Find where the given text appears and provide that cell's center as (x, y) coordinate. 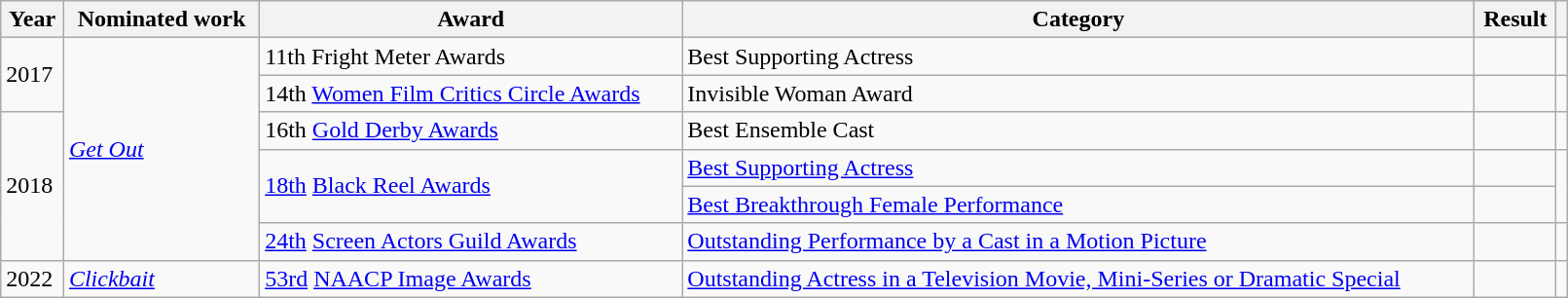
18th Black Reel Awards (471, 186)
14th Women Film Critics Circle Awards (471, 93)
Category (1078, 19)
Best Breakthrough Female Performance (1078, 205)
16th Gold Derby Awards (471, 130)
2017 (33, 75)
24th Screen Actors Guild Awards (471, 242)
Invisible Woman Award (1078, 93)
Outstanding Performance by a Cast in a Motion Picture (1078, 242)
Year (33, 19)
Get Out (162, 149)
Award (471, 19)
Result (1515, 19)
11th Fright Meter Awards (471, 56)
Nominated work (162, 19)
2022 (33, 279)
Best Ensemble Cast (1078, 130)
53rd NAACP Image Awards (471, 279)
Outstanding Actress in a Television Movie, Mini-Series or Dramatic Special (1078, 279)
2018 (33, 186)
Clickbait (162, 279)
